Determine the (X, Y) coordinate at the center of the cell enclosing the given text.  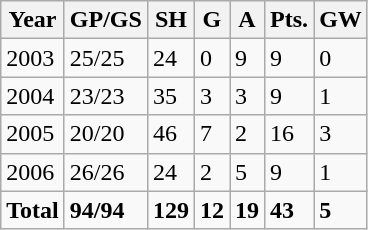
2004 (33, 96)
7 (212, 134)
GP/GS (106, 20)
GW (341, 20)
2006 (33, 172)
2005 (33, 134)
94/94 (106, 210)
46 (170, 134)
20/20 (106, 134)
23/23 (106, 96)
A (248, 20)
16 (290, 134)
SH (170, 20)
Total (33, 210)
G (212, 20)
19 (248, 210)
Year (33, 20)
26/26 (106, 172)
12 (212, 210)
35 (170, 96)
2003 (33, 58)
43 (290, 210)
129 (170, 210)
25/25 (106, 58)
Pts. (290, 20)
